For the text-containing cell, return its midpoint in (X, Y) coordinate format. 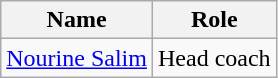
Name (77, 20)
Role (214, 20)
Nourine Salim (77, 58)
Head coach (214, 58)
